For the text-containing cell, return its midpoint in (X, Y) coordinate format. 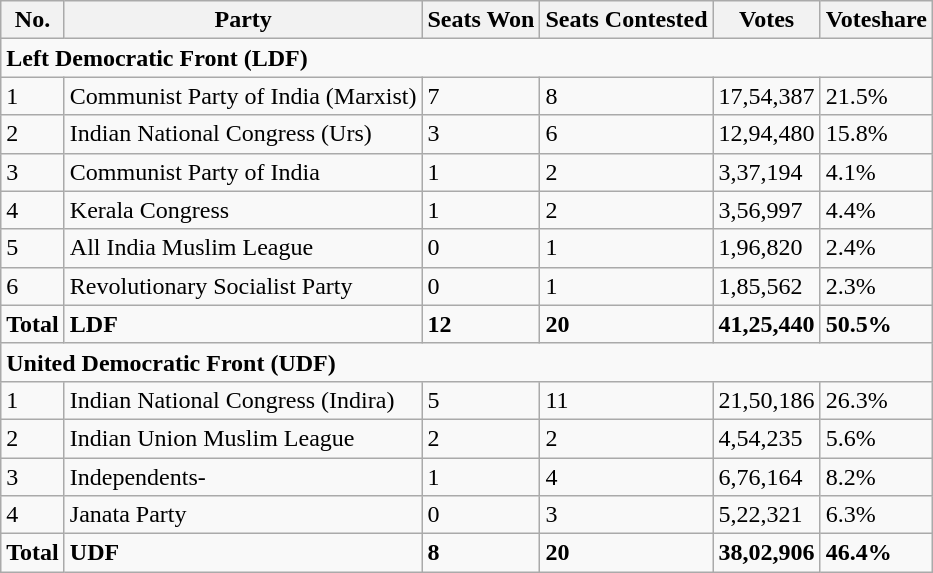
38,02,906 (766, 553)
Votes (766, 20)
Seats Contested (626, 20)
50.5% (876, 324)
Left Democratic Front (LDF) (467, 58)
15.8% (876, 134)
2.4% (876, 248)
Revolutionary Socialist Party (243, 286)
4.4% (876, 210)
All India Muslim League (243, 248)
Janata Party (243, 515)
Seats Won (481, 20)
8.2% (876, 477)
3,56,997 (766, 210)
2.3% (876, 286)
Party (243, 20)
26.3% (876, 400)
6,76,164 (766, 477)
21,50,186 (766, 400)
1,85,562 (766, 286)
Voteshare (876, 20)
United Democratic Front (UDF) (467, 362)
7 (481, 96)
Kerala Congress (243, 210)
UDF (243, 553)
6.3% (876, 515)
3,37,194 (766, 172)
21.5% (876, 96)
4,54,235 (766, 438)
17,54,387 (766, 96)
12 (481, 324)
Communist Party of India (Marxist) (243, 96)
46.4% (876, 553)
Indian National Congress (Indira) (243, 400)
41,25,440 (766, 324)
Independents- (243, 477)
4.1% (876, 172)
Indian Union Muslim League (243, 438)
5,22,321 (766, 515)
Communist Party of India (243, 172)
No. (33, 20)
1,96,820 (766, 248)
5.6% (876, 438)
11 (626, 400)
LDF (243, 324)
12,94,480 (766, 134)
Indian National Congress (Urs) (243, 134)
